Detect which cell encompasses the target text, then output its [x, y] center coordinate. 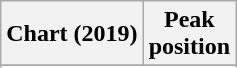
Chart (2019) [72, 34]
Peakposition [189, 34]
